For the text-containing cell, return its midpoint in (X, Y) coordinate format. 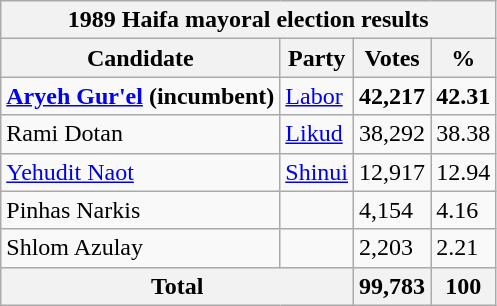
Aryeh Gur'el (incumbent) (140, 96)
2,203 (392, 248)
4.16 (464, 210)
Rami Dotan (140, 134)
Votes (392, 58)
12,917 (392, 172)
38.38 (464, 134)
Total (178, 286)
42,217 (392, 96)
99,783 (392, 286)
% (464, 58)
Yehudit Naot (140, 172)
100 (464, 286)
42.31 (464, 96)
Labor (317, 96)
Likud (317, 134)
12.94 (464, 172)
Shlom Azulay (140, 248)
Pinhas Narkis (140, 210)
Shinui (317, 172)
Candidate (140, 58)
4,154 (392, 210)
Party (317, 58)
38,292 (392, 134)
2.21 (464, 248)
1989 Haifa mayoral election results (248, 20)
